From the cell containing the given text, extract its center point as (x, y) coordinate. 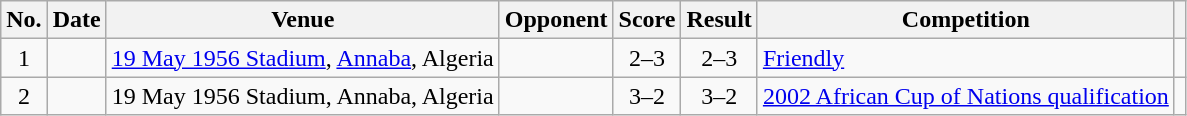
Venue (302, 20)
Friendly (966, 58)
Result (719, 20)
Competition (966, 20)
Date (76, 20)
2 (24, 96)
2002 African Cup of Nations qualification (966, 96)
1 (24, 58)
Opponent (556, 20)
Score (647, 20)
No. (24, 20)
